Provide the (x, y) coordinate of the cell's center where the given text is located.  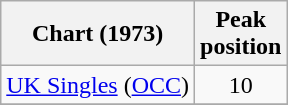
Chart (1973) (98, 34)
Peakposition (241, 34)
10 (241, 85)
UK Singles (OCC) (98, 85)
